Extract the [x, y] coordinate from the center of the cell holding the provided text.  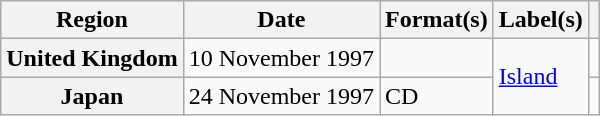
Date [281, 20]
Format(s) [437, 20]
Label(s) [540, 20]
United Kingdom [92, 58]
10 November 1997 [281, 58]
CD [437, 96]
Island [540, 77]
Japan [92, 96]
24 November 1997 [281, 96]
Region [92, 20]
